Provide the [x, y] coordinate of the cell's center where the given text is located.  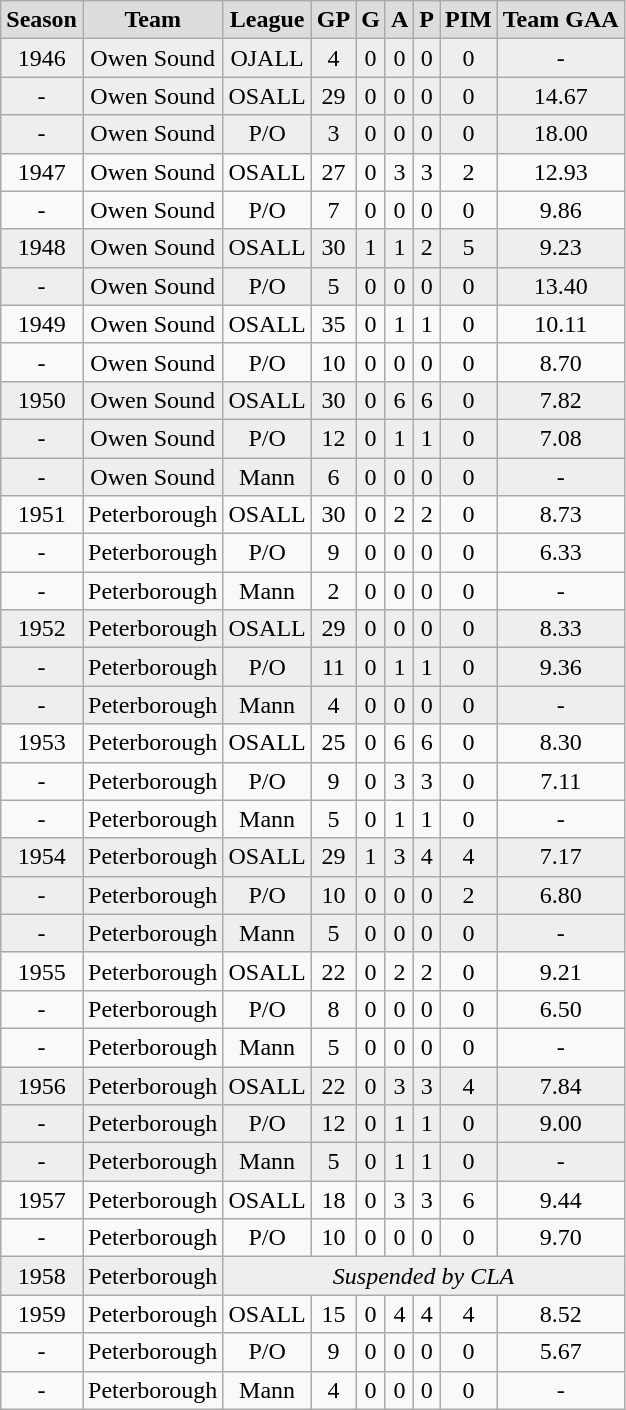
35 [333, 324]
8.70 [560, 362]
18 [333, 1200]
1953 [42, 743]
Season [42, 20]
5.67 [560, 1352]
League [267, 20]
13.40 [560, 286]
9.36 [560, 667]
27 [333, 172]
Suspended by CLA [424, 1276]
1954 [42, 857]
7 [333, 210]
9.70 [560, 1238]
15 [333, 1314]
6.50 [560, 1009]
9.21 [560, 971]
GP [333, 20]
1947 [42, 172]
14.67 [560, 96]
1949 [42, 324]
P [427, 20]
1950 [42, 400]
11 [333, 667]
7.82 [560, 400]
8 [333, 1009]
1957 [42, 1200]
25 [333, 743]
9.44 [560, 1200]
1951 [42, 515]
8.30 [560, 743]
1946 [42, 58]
1952 [42, 629]
8.73 [560, 515]
1948 [42, 248]
7.08 [560, 438]
G [371, 20]
9.00 [560, 1124]
9.86 [560, 210]
Team [152, 20]
6.80 [560, 895]
8.33 [560, 629]
18.00 [560, 134]
7.11 [560, 781]
1959 [42, 1314]
1955 [42, 971]
6.33 [560, 553]
7.17 [560, 857]
1956 [42, 1085]
A [399, 20]
OJALL [267, 58]
7.84 [560, 1085]
8.52 [560, 1314]
10.11 [560, 324]
12.93 [560, 172]
9.23 [560, 248]
1958 [42, 1276]
Team GAA [560, 20]
PIM [469, 20]
